Extract the (X, Y) coordinate from the center of the cell holding the provided text.  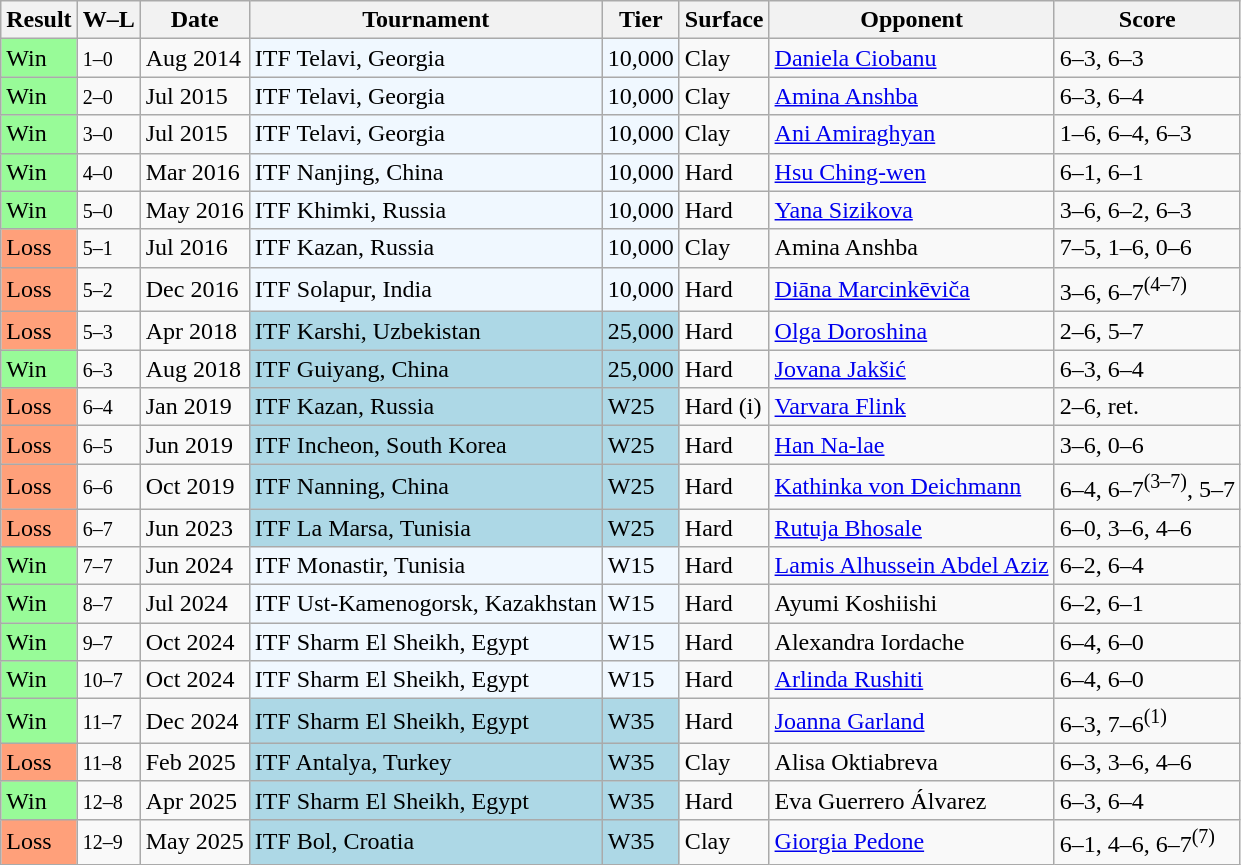
7–7 (108, 566)
Hsu Ching-wen (912, 172)
Feb 2025 (194, 762)
6–2, 6–4 (1147, 566)
Opponent (912, 20)
Alisa Oktiabreva (912, 762)
Result (39, 20)
Apr 2025 (194, 800)
Lamis Alhussein Abdel Aziz (912, 566)
ITF Antalya, Turkey (426, 762)
10–7 (108, 680)
8–7 (108, 604)
3–6, 6–7(4–7) (1147, 290)
May 2016 (194, 210)
6–5 (108, 445)
12–8 (108, 800)
Diāna Marcinkēviča (912, 290)
6–7 (108, 528)
ITF Nanning, China (426, 486)
Jun 2019 (194, 445)
Ayumi Koshiishi (912, 604)
Hard (i) (724, 407)
Eva Guerrero Álvarez (912, 800)
11–7 (108, 722)
Olga Doroshina (912, 331)
6–3, 3–6, 4–6 (1147, 762)
6–4 (108, 407)
2–6, 5–7 (1147, 331)
6–3, 7–6(1) (1147, 722)
Apr 2018 (194, 331)
Yana Sizikova (912, 210)
6–6 (108, 486)
6–4, 6–7(3–7), 5–7 (1147, 486)
3–6, 6–2, 6–3 (1147, 210)
Tournament (426, 20)
Jul 2016 (194, 248)
Date (194, 20)
1–6, 6–4, 6–3 (1147, 134)
Han Na-lae (912, 445)
Giorgia Pedone (912, 842)
12–9 (108, 842)
Tier (640, 20)
ITF Incheon, South Korea (426, 445)
Alexandra Iordache (912, 642)
Jan 2019 (194, 407)
ITF Monastir, Tunisia (426, 566)
ITF La Marsa, Tunisia (426, 528)
ITF Guiyang, China (426, 369)
ITF Khimki, Russia (426, 210)
5–0 (108, 210)
Aug 2014 (194, 58)
Jun 2024 (194, 566)
May 2025 (194, 842)
3–6, 0–6 (1147, 445)
6–3 (108, 369)
Varvara Flink (912, 407)
ITF Bol, Croatia (426, 842)
Surface (724, 20)
6–3, 6–3 (1147, 58)
6–1, 6–1 (1147, 172)
Jul 2024 (194, 604)
11–8 (108, 762)
7–5, 1–6, 0–6 (1147, 248)
Kathinka von Deichmann (912, 486)
1–0 (108, 58)
Oct 2019 (194, 486)
5–2 (108, 290)
Jun 2023 (194, 528)
3–0 (108, 134)
Daniela Ciobanu (912, 58)
Ani Amiraghyan (912, 134)
ITF Nanjing, China (426, 172)
Jovana Jakšić (912, 369)
2–0 (108, 96)
ITF Solapur, India (426, 290)
2–6, ret. (1147, 407)
6–0, 3–6, 4–6 (1147, 528)
Dec 2024 (194, 722)
ITF Ust-Kamenogorsk, Kazakhstan (426, 604)
6–1, 4–6, 6–7(7) (1147, 842)
Joanna Garland (912, 722)
ITF Karshi, Uzbekistan (426, 331)
6–2, 6–1 (1147, 604)
Rutuja Bhosale (912, 528)
Dec 2016 (194, 290)
4–0 (108, 172)
Aug 2018 (194, 369)
5–1 (108, 248)
9–7 (108, 642)
Arlinda Rushiti (912, 680)
Mar 2016 (194, 172)
5–3 (108, 331)
Score (1147, 20)
W–L (108, 20)
